Pinpoint the cell where the given text exists, returning its [x, y] midpoint coordinate. 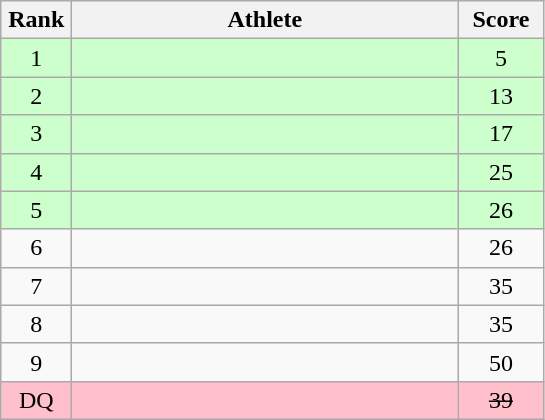
17 [501, 134]
7 [36, 286]
3 [36, 134]
39 [501, 400]
13 [501, 96]
Rank [36, 20]
1 [36, 58]
Athlete [265, 20]
6 [36, 248]
2 [36, 96]
50 [501, 362]
25 [501, 172]
Score [501, 20]
8 [36, 324]
4 [36, 172]
9 [36, 362]
DQ [36, 400]
